For the text-containing cell, return its midpoint in (X, Y) coordinate format. 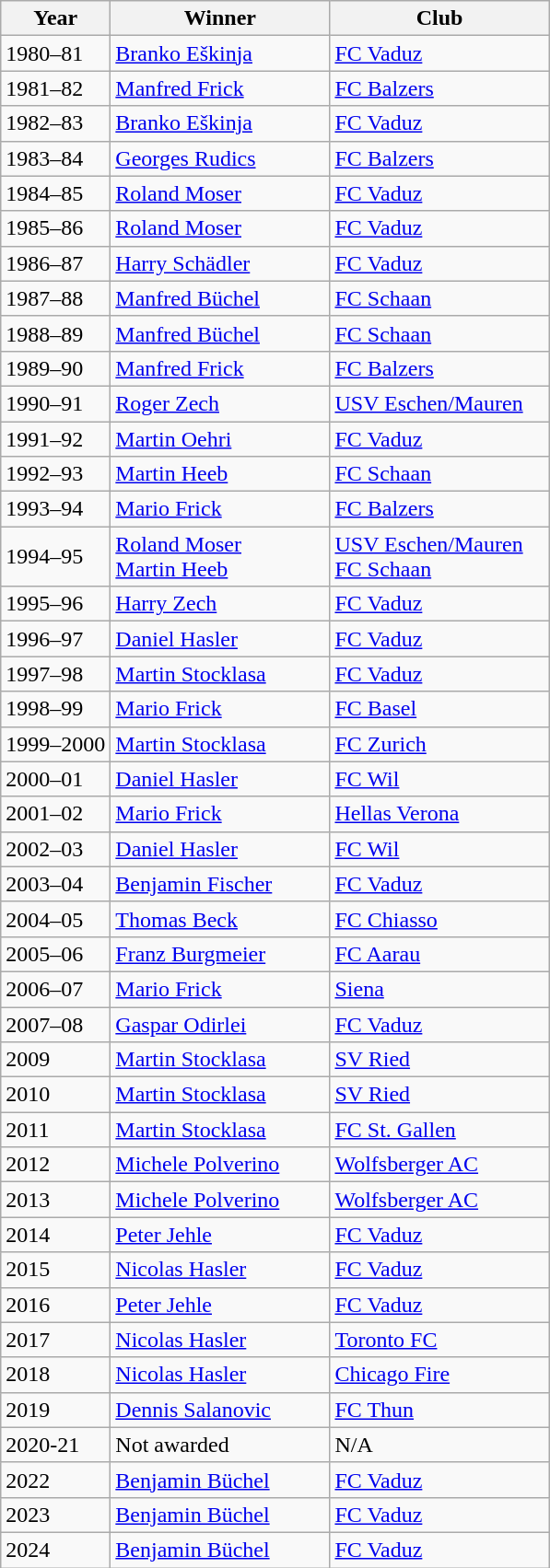
2022 (55, 1480)
1980–81 (55, 53)
2007–08 (55, 1025)
2023 (55, 1515)
2018 (55, 1375)
2000–01 (55, 779)
1984–85 (55, 193)
1990–91 (55, 403)
FC Aarau (439, 954)
N/A (439, 1445)
1988–89 (55, 333)
1996–97 (55, 639)
Georges Rudics (220, 158)
2009 (55, 1060)
2020-21 (55, 1445)
Dennis Salanovic (220, 1410)
Year (55, 18)
Toronto FC (439, 1340)
Club (439, 18)
Martin Oehri (220, 439)
Franz Burgmeier (220, 954)
2002–03 (55, 849)
1994–95 (55, 556)
2016 (55, 1305)
1987–88 (55, 298)
Winner (220, 18)
2005–06 (55, 954)
1992–93 (55, 474)
2012 (55, 1165)
2017 (55, 1340)
2010 (55, 1095)
2024 (55, 1550)
2001–02 (55, 814)
FC St. Gallen (439, 1130)
1991–92 (55, 439)
1983–84 (55, 158)
1986–87 (55, 263)
1997–98 (55, 674)
1981–82 (55, 88)
Harry Zech (220, 604)
2019 (55, 1410)
Roland MoserMartin Heeb (220, 556)
1989–90 (55, 368)
USV Eschen/Mauren (439, 403)
2015 (55, 1270)
Not awarded (220, 1445)
1999–2000 (55, 744)
2003–04 (55, 884)
1995–96 (55, 604)
FC Zurich (439, 744)
2011 (55, 1130)
Benjamin Fischer (220, 884)
FC Thun (439, 1410)
Siena (439, 989)
Hellas Verona (439, 814)
Roger Zech (220, 403)
Thomas Beck (220, 919)
1993–94 (55, 509)
1982–83 (55, 123)
2004–05 (55, 919)
2013 (55, 1200)
Gaspar Odirlei (220, 1025)
2014 (55, 1235)
2006–07 (55, 989)
USV Eschen/Mauren FC Schaan (439, 556)
FC Basel (439, 709)
Harry Schädler (220, 263)
Martin Heeb (220, 474)
FC Chiasso (439, 919)
Chicago Fire (439, 1375)
1985–86 (55, 228)
1998–99 (55, 709)
